Identify which cell holds the provided text, then report its (x, y) central coordinate. 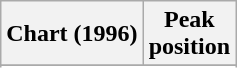
Chart (1996) (72, 34)
Peakposition (189, 34)
